Pinpoint the cell where the given text exists, returning its (X, Y) midpoint coordinate. 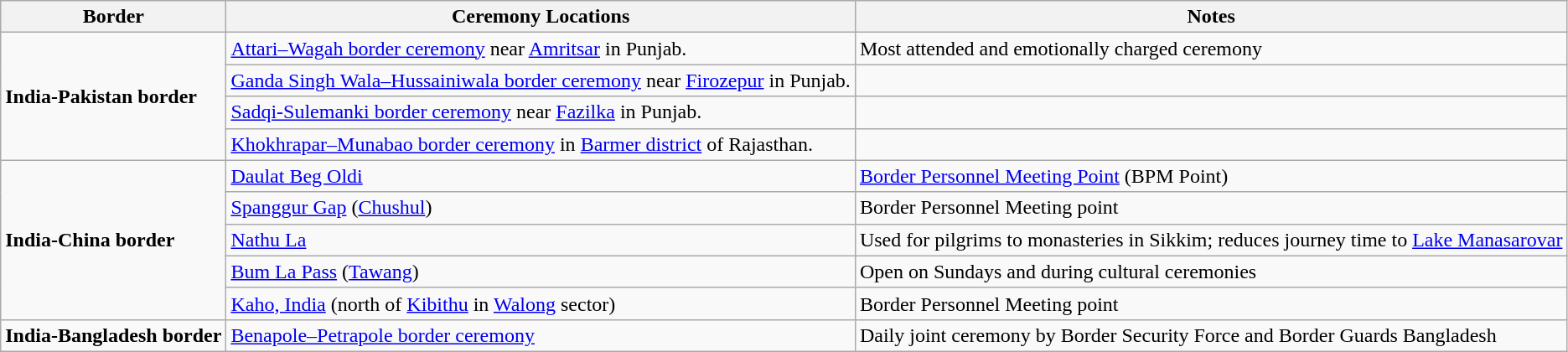
Daily joint ceremony by Border Security Force and Border Guards Bangladesh (1211, 335)
Spanggur Gap (Chushul) (541, 208)
Open on Sundays and during cultural ceremonies (1211, 272)
India-Pakistan border (114, 96)
Notes (1211, 17)
Bum La Pass (Tawang) (541, 272)
Kaho, India (north of Kibithu in Walong sector) (541, 303)
Khokhrapar–Munabao border ceremony in Barmer district of Rajasthan. (541, 144)
Benapole–Petrapole border ceremony (541, 335)
Attari–Wagah border ceremony near Amritsar in Punjab. (541, 49)
Nathu La (541, 240)
Most attended and emotionally charged ceremony (1211, 49)
Border Personnel Meeting Point (BPM Point) (1211, 176)
Ceremony Locations (541, 17)
Used for pilgrims to monasteries in Sikkim; reduces journey time to Lake Manasarovar (1211, 240)
Sadqi-Sulemanki border ceremony near Fazilka in Punjab. (541, 112)
Ganda Singh Wala–Hussainiwala border ceremony near Firozepur in Punjab. (541, 80)
Daulat Beg Oldi (541, 176)
India-China border (114, 240)
Border (114, 17)
India-Bangladesh border (114, 335)
